For the text-containing cell, return its midpoint in [X, Y] coordinate format. 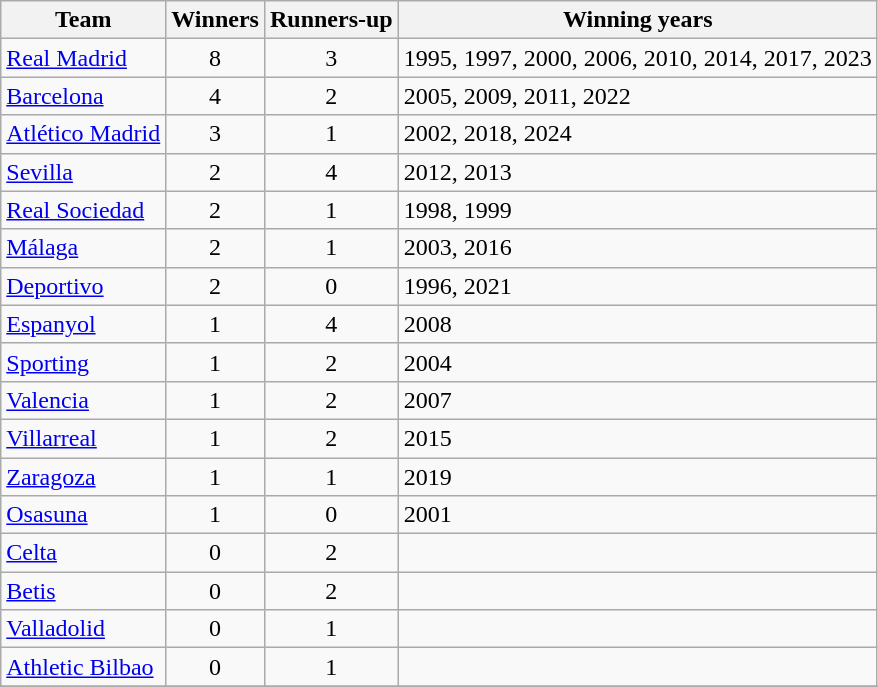
Villarreal [84, 438]
Celta [84, 553]
2002, 2018, 2024 [638, 134]
2001 [638, 515]
Osasuna [84, 515]
Valencia [84, 400]
Team [84, 20]
1996, 2021 [638, 286]
2005, 2009, 2011, 2022 [638, 96]
2003, 2016 [638, 248]
Barcelona [84, 96]
Real Madrid [84, 58]
1995, 1997, 2000, 2006, 2010, 2014, 2017, 2023 [638, 58]
2012, 2013 [638, 172]
2019 [638, 477]
2008 [638, 324]
Athletic Bilbao [84, 667]
Atlético Madrid [84, 134]
Betis [84, 591]
Málaga [84, 248]
8 [216, 58]
Sevilla [84, 172]
Sporting [84, 362]
Winners [216, 20]
1998, 1999 [638, 210]
Deportivo [84, 286]
Winning years [638, 20]
2015 [638, 438]
Espanyol [84, 324]
Valladolid [84, 629]
2004 [638, 362]
Runners-up [331, 20]
Real Sociedad [84, 210]
Zaragoza [84, 477]
2007 [638, 400]
